Return the [x, y] coordinate for the center point of the cell that contains the specified text.  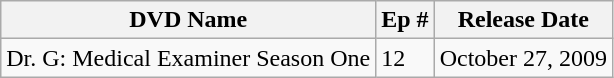
12 [405, 58]
Release Date [523, 20]
Ep # [405, 20]
October 27, 2009 [523, 58]
Dr. G: Medical Examiner Season One [188, 58]
DVD Name [188, 20]
